Locate the cell with the specified text and output its (X, Y) center coordinate. 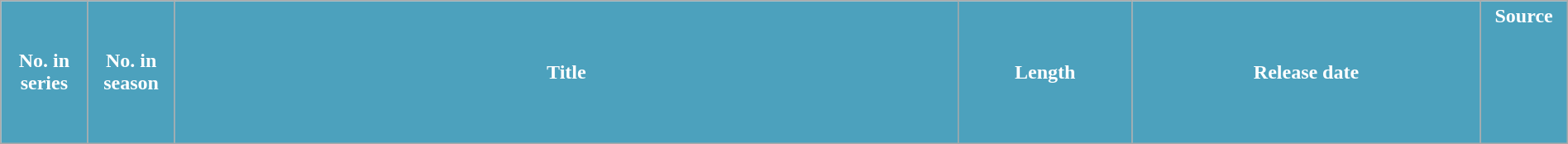
No. inseason (131, 73)
Release date (1307, 73)
Length (1045, 73)
Source (1523, 73)
No. inseries (45, 73)
Title (566, 73)
